Search for the cell housing the specified text and yield its [X, Y] center coordinate. 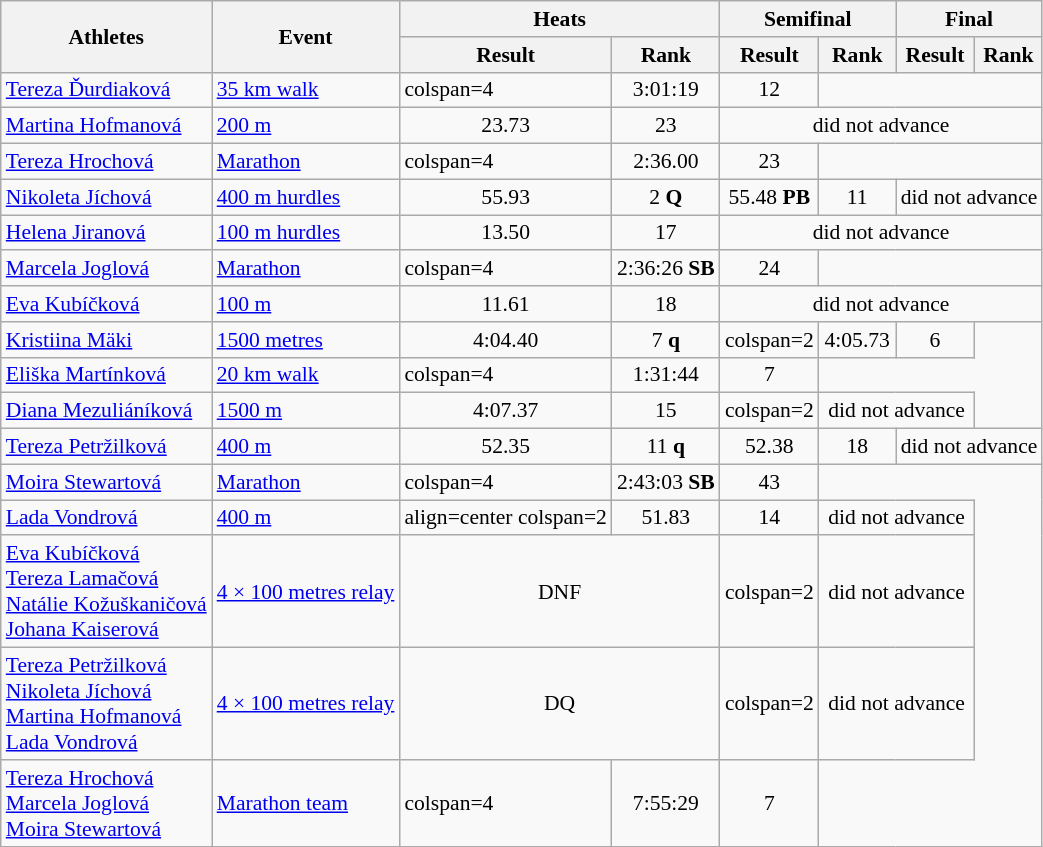
400 m hurdles [306, 197]
Marathon team [306, 804]
12 [770, 90]
14 [770, 518]
4:05.73 [858, 340]
1500 m [306, 411]
align=center colspan=2 [505, 518]
Marcela Joglová [106, 269]
24 [770, 269]
51.83 [666, 518]
DNF [559, 592]
200 m [306, 126]
100 m [306, 304]
4:04.40 [505, 340]
2:43:03 SB [666, 482]
Heats [559, 19]
Martina Hofmanová [106, 126]
1500 metres [306, 340]
Semifinal [808, 19]
23.73 [505, 126]
3:01:19 [666, 90]
Diana Mezuliáníková [106, 411]
Eva Kubíčková Tereza Lamačová Natálie Kožuškaničová Johana Kaiserová [106, 592]
Event [306, 36]
Athletes [106, 36]
2 Q [666, 197]
15 [666, 411]
Tereza Hrochová Marcela Joglová Moira Stewartová [106, 804]
52.38 [770, 447]
2:36.00 [666, 162]
DQ [559, 704]
13.50 [505, 233]
2:36:26 SB [666, 269]
Helena Jiranová [106, 233]
1:31:44 [666, 375]
7 q [666, 340]
Eva Kubíčková [106, 304]
55.48 PB [770, 197]
11.61 [505, 304]
7:55:29 [666, 804]
17 [666, 233]
Eliška Martínková [106, 375]
4:07.37 [505, 411]
43 [770, 482]
Tereza Petržilková [106, 447]
6 [936, 340]
55.93 [505, 197]
Tereza Ďurdiaková [106, 90]
11 q [666, 447]
52.35 [505, 447]
Moira Stewartová [106, 482]
100 m hurdles [306, 233]
35 km walk [306, 90]
11 [858, 197]
Kristiina Mäki [106, 340]
Lada Vondrová [106, 518]
Tereza Petržilková Nikoleta Jíchová Martina Hofmanová Lada Vondrová [106, 704]
Final [970, 19]
Nikoleta Jíchová [106, 197]
20 km walk [306, 375]
Tereza Hrochová [106, 162]
